Return the [X, Y] coordinate for the center point of the cell that contains the specified text.  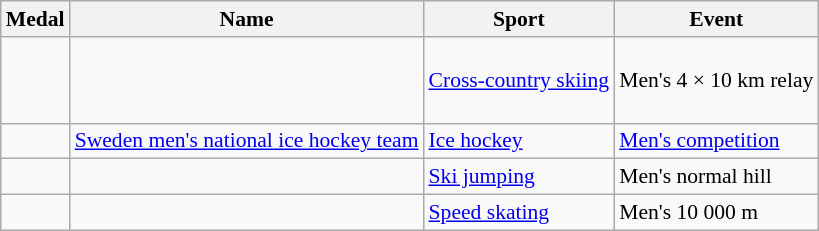
Men's competition [716, 141]
Name [247, 19]
Ice hockey [520, 141]
Men's normal hill [716, 177]
Speed skating [520, 213]
Ski jumping [520, 177]
Medal [36, 19]
Men's 4 × 10 km relay [716, 80]
Sport [520, 19]
Cross-country skiing [520, 80]
Men's 10 000 m [716, 213]
Event [716, 19]
Sweden men's national ice hockey team [247, 141]
